Pinpoint the cell where the given text exists, returning its (x, y) midpoint coordinate. 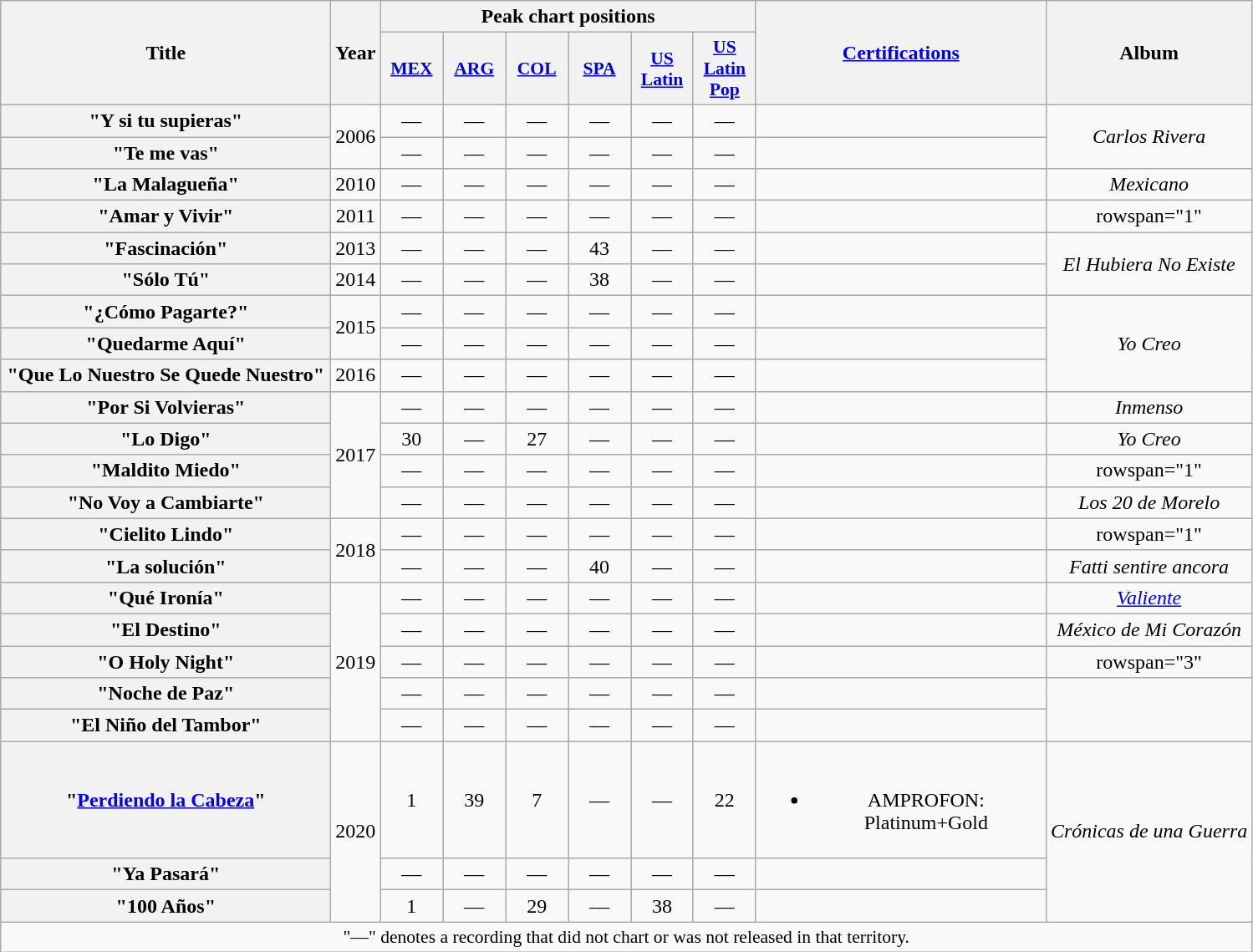
Title (166, 53)
30 (411, 439)
Year (356, 53)
"O Holy Night" (166, 661)
"La solución" (166, 566)
2015 (356, 328)
Los 20 de Morelo (1149, 502)
"¿Cómo Pagarte?" (166, 312)
Inmenso (1149, 407)
COL (537, 69)
Mexicano (1149, 185)
2020 (356, 832)
"Maldito Miedo" (166, 471)
2006 (356, 136)
AMPROFON: Platinum+Gold (901, 800)
7 (537, 800)
39 (475, 800)
Peak chart positions (568, 17)
43 (600, 248)
Fatti sentire ancora (1149, 566)
USLatinPop (724, 69)
ARG (475, 69)
"Y si tu supieras" (166, 120)
"Sólo Tú" (166, 280)
"El Destino" (166, 629)
2013 (356, 248)
2017 (356, 455)
29 (537, 906)
"100 Años" (166, 906)
2014 (356, 280)
Carlos Rivera (1149, 136)
"Lo Digo" (166, 439)
SPA (600, 69)
USLatin (662, 69)
"Ya Pasará" (166, 874)
40 (600, 566)
"No Voy a Cambiarte" (166, 502)
"Noche de Paz" (166, 694)
"Perdiendo la Cabeza" (166, 800)
"Fascinación" (166, 248)
Album (1149, 53)
"Cielito Lindo" (166, 534)
"Que Lo Nuestro Se Quede Nuestro" (166, 375)
27 (537, 439)
"La Malagueña" (166, 185)
"Por Si Volvieras" (166, 407)
Valiente (1149, 598)
Crónicas de una Guerra (1149, 832)
MEX (411, 69)
rowspan="3" (1149, 661)
2011 (356, 216)
2010 (356, 185)
"Te me vas" (166, 153)
2019 (356, 661)
2016 (356, 375)
"Qué Ironía" (166, 598)
22 (724, 800)
"Quedarme Aquí" (166, 344)
México de Mi Corazón (1149, 629)
2018 (356, 550)
"Amar y Vivir" (166, 216)
"—" denotes a recording that did not chart or was not released in that territory. (627, 937)
Certifications (901, 53)
El Hubiera No Existe (1149, 264)
"El Niño del Tambor" (166, 725)
